Locate the cell with the specified text and output its (x, y) center coordinate. 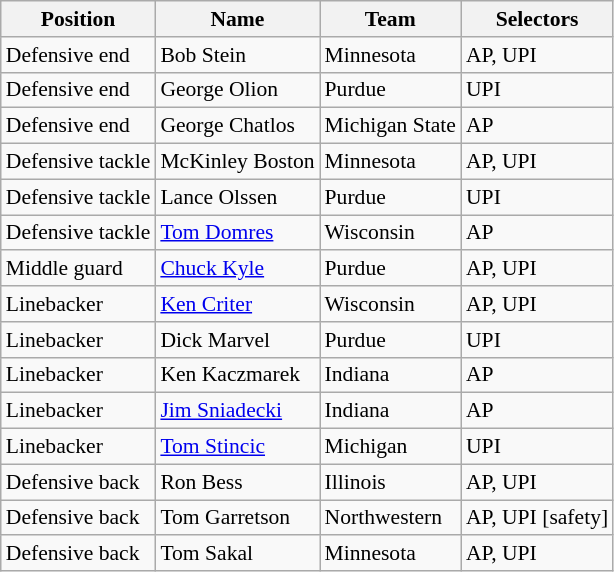
Tom Domres (237, 233)
AP, UPI [safety] (537, 518)
Northwestern (390, 518)
Dick Marvel (237, 340)
Michigan (390, 447)
Michigan State (390, 126)
Name (237, 19)
Jim Sniadecki (237, 411)
Chuck Kyle (237, 269)
McKinley Boston (237, 162)
Team (390, 19)
Tom Stincic (237, 447)
George Chatlos (237, 126)
Selectors (537, 19)
Ken Kaczmarek (237, 375)
Bob Stein (237, 55)
George Olion (237, 90)
Illinois (390, 482)
Ron Bess (237, 482)
Lance Olssen (237, 197)
Ken Criter (237, 304)
Tom Garretson (237, 518)
Middle guard (78, 269)
Tom Sakal (237, 554)
Position (78, 19)
